Identify which cell holds the provided text, then report its (X, Y) central coordinate. 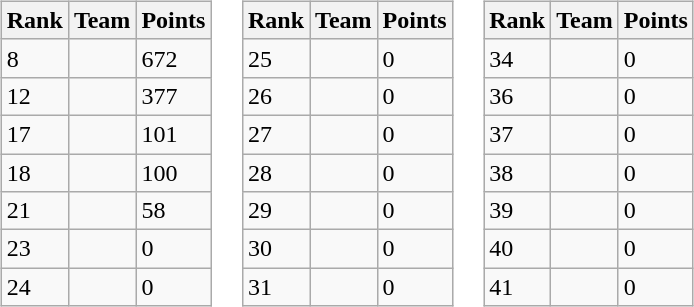
21 (34, 211)
23 (34, 249)
41 (518, 287)
58 (174, 211)
28 (276, 173)
31 (276, 287)
101 (174, 134)
377 (174, 96)
40 (518, 249)
36 (518, 96)
38 (518, 173)
29 (276, 211)
37 (518, 134)
8 (34, 58)
17 (34, 134)
18 (34, 173)
24 (34, 287)
27 (276, 134)
39 (518, 211)
30 (276, 249)
12 (34, 96)
34 (518, 58)
100 (174, 173)
26 (276, 96)
25 (276, 58)
672 (174, 58)
